Pinpoint the cell where the given text exists, returning its [x, y] midpoint coordinate. 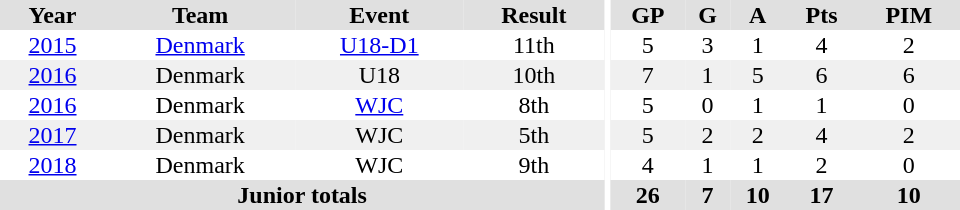
2017 [52, 135]
U18 [379, 75]
8th [534, 105]
Event [379, 15]
11th [534, 45]
Junior totals [302, 195]
Team [200, 15]
26 [648, 195]
2018 [52, 165]
17 [821, 195]
3 [708, 45]
G [708, 15]
Year [52, 15]
Result [534, 15]
PIM [909, 15]
5th [534, 135]
Pts [821, 15]
U18-D1 [379, 45]
9th [534, 165]
A [758, 15]
10th [534, 75]
2015 [52, 45]
GP [648, 15]
